Search for the cell housing the specified text and yield its (X, Y) center coordinate. 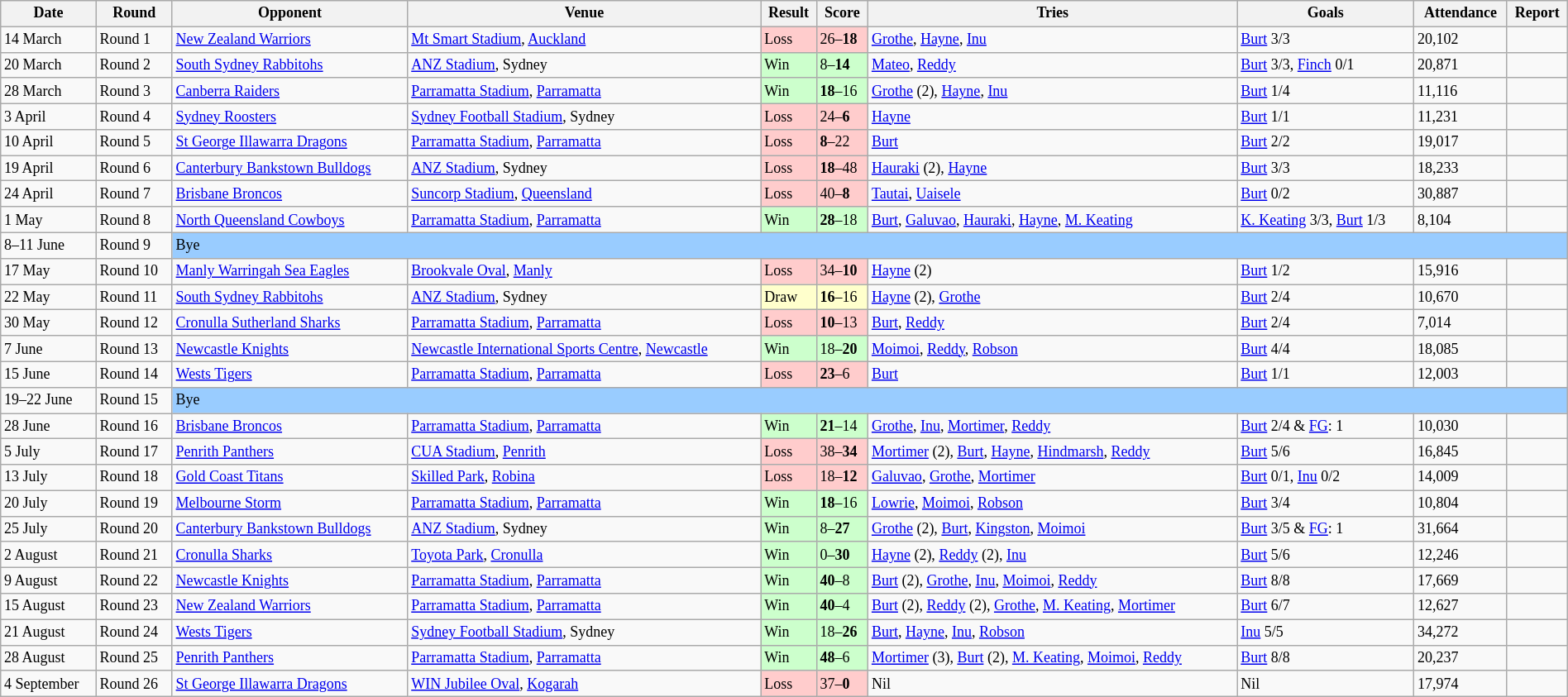
48–6 (842, 658)
Grothe (2), Burt, Kingston, Moimoi (1053, 529)
18,233 (1460, 169)
Attendance (1460, 13)
Round 24 (134, 632)
24 April (48, 193)
15 June (48, 374)
18,085 (1460, 349)
Grothe (2), Hayne, Inu (1053, 91)
10,670 (1460, 298)
12,627 (1460, 607)
26–18 (842, 40)
31,664 (1460, 529)
Toyota Park, Cronulla (584, 554)
21 August (48, 632)
Round 12 (134, 322)
Round 10 (134, 271)
14 March (48, 40)
Round 17 (134, 451)
Mt Smart Stadium, Auckland (584, 40)
20,871 (1460, 64)
10 April (48, 142)
Round 4 (134, 116)
19 April (48, 169)
K. Keating 3/3, Burt 1/3 (1326, 220)
13 July (48, 478)
28 March (48, 91)
Hauraki (2), Hayne (1053, 169)
18–26 (842, 632)
25 July (48, 529)
7,014 (1460, 322)
Burt 0/1, Inu 0/2 (1326, 478)
Burt, Hayne, Inu, Robson (1053, 632)
3 April (48, 116)
Round 16 (134, 427)
40–4 (842, 607)
Grothe, Hayne, Inu (1053, 40)
Hayne (2), Reddy (2), Inu (1053, 554)
Sydney Roosters (289, 116)
Cronulla Sutherland Sharks (289, 322)
24–6 (842, 116)
8–27 (842, 529)
Gold Coast Titans (289, 478)
Burt 3/5 & FG: 1 (1326, 529)
Burt 6/7 (1326, 607)
8–14 (842, 64)
34–10 (842, 271)
23–6 (842, 374)
Round 8 (134, 220)
Round 15 (134, 400)
Moimoi, Reddy, Robson (1053, 349)
Round 2 (134, 64)
Burt 1/4 (1326, 91)
10–13 (842, 322)
18–48 (842, 169)
7 June (48, 349)
34,272 (1460, 632)
11,116 (1460, 91)
Round 1 (134, 40)
Round 11 (134, 298)
Round 19 (134, 503)
Report (1537, 13)
Round 23 (134, 607)
Round 21 (134, 554)
Round 3 (134, 91)
19,017 (1460, 142)
15 August (48, 607)
Skilled Park, Robina (584, 478)
Round (134, 13)
9 August (48, 580)
Round 5 (134, 142)
CUA Stadium, Penrith (584, 451)
Mortimer (2), Burt, Hayne, Hindmarsh, Reddy (1053, 451)
38–34 (842, 451)
16–16 (842, 298)
Result (789, 13)
18–20 (842, 349)
17,974 (1460, 683)
Melbourne Storm (289, 503)
Hayne (1053, 116)
Venue (584, 13)
Mateo, Reddy (1053, 64)
Round 22 (134, 580)
Burt (2), Reddy (2), Grothe, M. Keating, Mortimer (1053, 607)
2 August (48, 554)
Burt 1/2 (1326, 271)
Brookvale Oval, Manly (584, 271)
1 May (48, 220)
10,804 (1460, 503)
Opponent (289, 13)
Burt (2), Grothe, Inu, Moimoi, Reddy (1053, 580)
15,916 (1460, 271)
Cronulla Sharks (289, 554)
Tautai, Uaisele (1053, 193)
11,231 (1460, 116)
Round 26 (134, 683)
North Queensland Cowboys (289, 220)
Hayne (2), Grothe (1053, 298)
Round 14 (134, 374)
10,030 (1460, 427)
19–22 June (48, 400)
Newcastle International Sports Centre, Newcastle (584, 349)
Burt 0/2 (1326, 193)
8,104 (1460, 220)
21–14 (842, 427)
0–30 (842, 554)
14,009 (1460, 478)
Manly Warringah Sea Eagles (289, 271)
17,669 (1460, 580)
17 May (48, 271)
Lowrie, Moimoi, Robson (1053, 503)
Burt 2/4 & FG: 1 (1326, 427)
Canberra Raiders (289, 91)
22 May (48, 298)
18–12 (842, 478)
Score (842, 13)
Round 9 (134, 245)
8–22 (842, 142)
Goals (1326, 13)
WIN Jubilee Oval, Kogarah (584, 683)
Date (48, 13)
28 June (48, 427)
Burt 2/2 (1326, 142)
12,246 (1460, 554)
12,003 (1460, 374)
30 May (48, 322)
Hayne (2) (1053, 271)
28 August (48, 658)
8–11 June (48, 245)
Inu 5/5 (1326, 632)
Burt 3/4 (1326, 503)
20 July (48, 503)
Round 7 (134, 193)
30,887 (1460, 193)
Round 18 (134, 478)
Burt, Reddy (1053, 322)
28–18 (842, 220)
Mortimer (3), Burt (2), M. Keating, Moimoi, Reddy (1053, 658)
Burt 4/4 (1326, 349)
Suncorp Stadium, Queensland (584, 193)
4 September (48, 683)
Round 13 (134, 349)
Burt 3/3, Finch 0/1 (1326, 64)
Round 20 (134, 529)
20,102 (1460, 40)
16,845 (1460, 451)
Round 25 (134, 658)
37–0 (842, 683)
Round 6 (134, 169)
5 July (48, 451)
Grothe, Inu, Mortimer, Reddy (1053, 427)
Tries (1053, 13)
20 March (48, 64)
20,237 (1460, 658)
Burt, Galuvao, Hauraki, Hayne, M. Keating (1053, 220)
Galuvao, Grothe, Mortimer (1053, 478)
Draw (789, 298)
